From the cell containing the given text, extract its center point as (X, Y) coordinate. 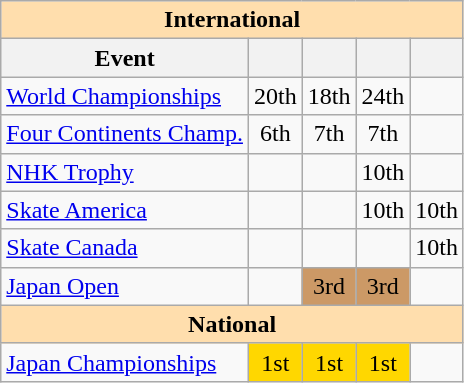
Japan Open (125, 286)
NHK Trophy (125, 172)
Skate America (125, 210)
Four Continents Champ. (125, 134)
18th (329, 96)
International (232, 20)
Event (125, 58)
Skate Canada (125, 248)
World Championships (125, 96)
National (232, 324)
20th (275, 96)
Japan Championships (125, 362)
6th (275, 134)
24th (383, 96)
